Locate the cell with the specified text and output its (X, Y) center coordinate. 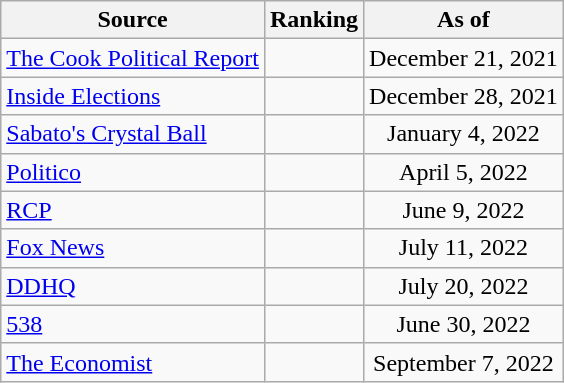
DDHQ (133, 286)
July 20, 2022 (464, 286)
January 4, 2022 (464, 134)
December 28, 2021 (464, 96)
Politico (133, 172)
July 11, 2022 (464, 248)
December 21, 2021 (464, 58)
The Cook Political Report (133, 58)
As of (464, 20)
RCP (133, 210)
September 7, 2022 (464, 362)
538 (133, 324)
April 5, 2022 (464, 172)
Inside Elections (133, 96)
The Economist (133, 362)
June 30, 2022 (464, 324)
Fox News (133, 248)
Ranking (314, 20)
Sabato's Crystal Ball (133, 134)
June 9, 2022 (464, 210)
Source (133, 20)
